Search for the cell housing the specified text and yield its (X, Y) center coordinate. 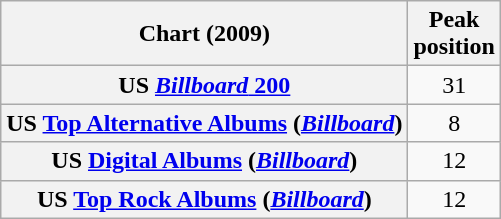
8 (454, 123)
Chart (2009) (204, 34)
US Digital Albums (Billboard) (204, 161)
US Top Alternative Albums (Billboard) (204, 123)
US Top Rock Albums (Billboard) (204, 199)
US Billboard 200 (204, 85)
Peakposition (454, 34)
31 (454, 85)
